Locate the cell with the specified text and output its (X, Y) center coordinate. 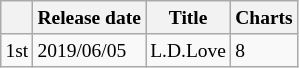
L.D.Love (188, 50)
Title (188, 18)
Charts (264, 18)
2019/06/05 (90, 50)
1st (17, 50)
Release date (90, 18)
8 (264, 50)
